Return the [X, Y] coordinate for the center point of the cell that contains the specified text.  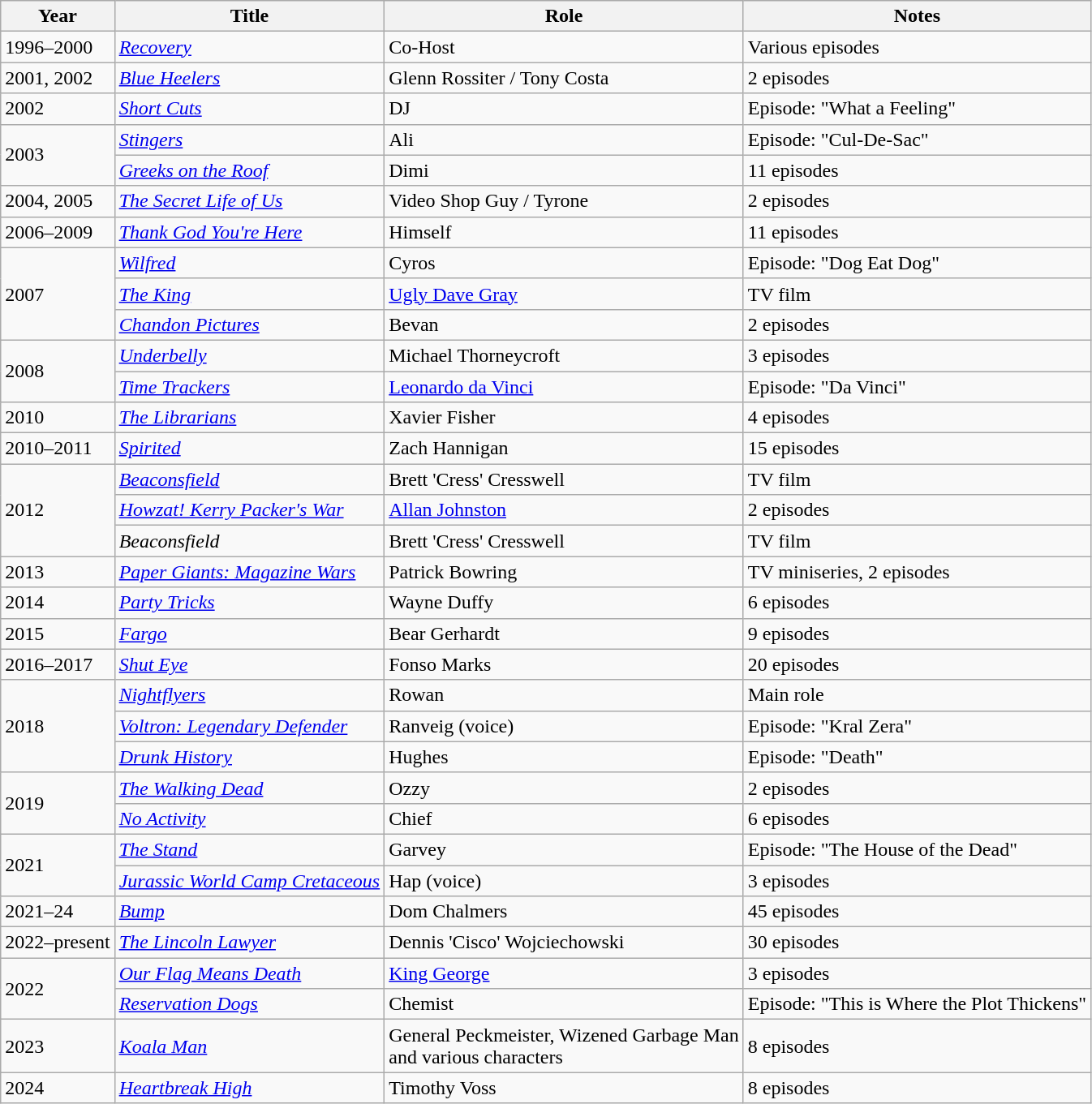
Year [58, 16]
Main role [917, 695]
Underbelly [250, 355]
Dennis 'Cisco' Wojciechowski [564, 943]
Episode: "Dog Eat Dog" [917, 263]
2008 [58, 371]
Bear Gerhardt [564, 634]
30 episodes [917, 943]
20 episodes [917, 664]
Fonso Marks [564, 664]
2019 [58, 803]
Fargo [250, 634]
2015 [58, 634]
Chandon Pictures [250, 324]
The Lincoln Lawyer [250, 943]
Ranveig (voice) [564, 726]
2002 [58, 109]
2021–24 [58, 912]
Our Flag Means Death [250, 973]
2021 [58, 865]
Bevan [564, 324]
King George [564, 973]
2013 [58, 572]
Voltron: Legendary Defender [250, 726]
Party Tricks [250, 603]
Recovery [250, 47]
Ugly Dave Gray [564, 294]
2024 [58, 1088]
4 episodes [917, 418]
Shut Eye [250, 664]
Timothy Voss [564, 1088]
Episode: "Da Vinci" [917, 387]
2022 [58, 989]
2004, 2005 [58, 201]
Patrick Bowring [564, 572]
Koala Man [250, 1046]
Spirited [250, 449]
Jurassic World Camp Cretaceous [250, 880]
2018 [58, 726]
Zach Hannigan [564, 449]
Xavier Fisher [564, 418]
2010 [58, 418]
Episode: "Death" [917, 757]
Dom Chalmers [564, 912]
Cyros [564, 263]
Episode: "Kral Zera" [917, 726]
The Secret Life of Us [250, 201]
Thank God You're Here [250, 232]
Episode: "This is Where the Plot Thickens" [917, 1004]
2006–2009 [58, 232]
Hap (voice) [564, 880]
Hughes [564, 757]
Co-Host [564, 47]
Drunk History [250, 757]
Title [250, 16]
The King [250, 294]
2003 [58, 155]
2007 [58, 294]
2001, 2002 [58, 78]
Wayne Duffy [564, 603]
1996–2000 [58, 47]
Michael Thorneycroft [564, 355]
TV miniseries, 2 episodes [917, 572]
Role [564, 16]
2016–2017 [58, 664]
9 episodes [917, 634]
Time Trackers [250, 387]
Greeks on the Roof [250, 170]
Wilfred [250, 263]
Bump [250, 912]
Stingers [250, 140]
Leonardo da Vinci [564, 387]
Paper Giants: Magazine Wars [250, 572]
2023 [58, 1046]
Chief [564, 818]
The Stand [250, 849]
Allan Johnston [564, 510]
Short Cuts [250, 109]
Ozzy [564, 788]
45 episodes [917, 912]
Heartbreak High [250, 1088]
Notes [917, 16]
15 episodes [917, 449]
Blue Heelers [250, 78]
Video Shop Guy / Tyrone [564, 201]
General Peckmeister, Wizened Garbage Man and various characters [564, 1046]
Garvey [564, 849]
2010–2011 [58, 449]
Dimi [564, 170]
Episode: "The House of the Dead" [917, 849]
Glenn Rossiter / Tony Costa [564, 78]
The Walking Dead [250, 788]
Chemist [564, 1004]
Howzat! Kerry Packer's War [250, 510]
Rowan [564, 695]
Episode: "What a Feeling" [917, 109]
Ali [564, 140]
Episode: "Cul-De-Sac" [917, 140]
Nightflyers [250, 695]
No Activity [250, 818]
Reservation Dogs [250, 1004]
Various episodes [917, 47]
DJ [564, 109]
Himself [564, 232]
2022–present [58, 943]
2012 [58, 510]
2014 [58, 603]
The Librarians [250, 418]
